For the text-containing cell, return its midpoint in [X, Y] coordinate format. 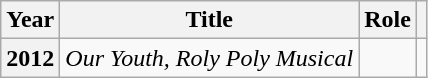
2012 [30, 58]
Year [30, 20]
Title [210, 20]
Role [388, 20]
Our Youth, Roly Poly Musical [210, 58]
